Pinpoint the cell where the given text exists, returning its (X, Y) midpoint coordinate. 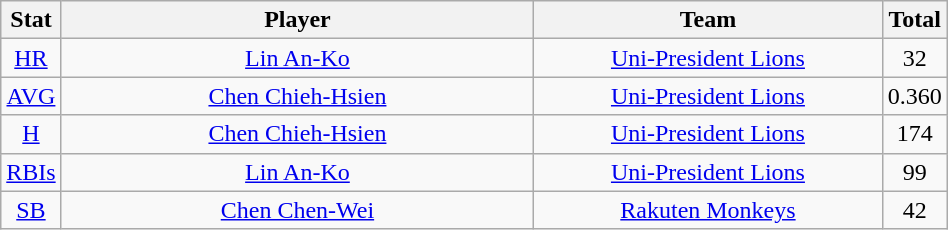
Team (708, 20)
HR (31, 58)
32 (914, 58)
174 (914, 134)
42 (914, 210)
H (31, 134)
Stat (31, 20)
SB (31, 210)
Rakuten Monkeys (708, 210)
99 (914, 172)
Player (298, 20)
AVG (31, 96)
0.360 (914, 96)
Total (914, 20)
Chen Chen-Wei (298, 210)
RBIs (31, 172)
